Extract the (x, y) coordinate from the center of the cell holding the provided text.  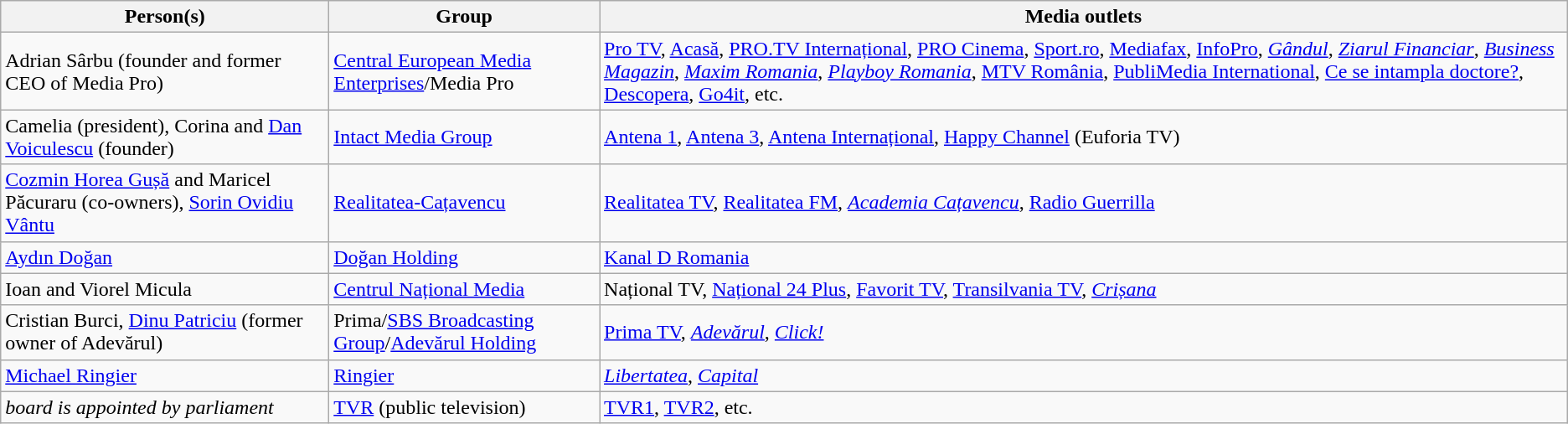
Media outlets (1084, 17)
Kanal D Romania (1084, 257)
Cozmin Horea Gușă and Maricel Păcuraru (co-owners), Sorin Ovidiu Vântu (165, 203)
Adrian Sârbu (founder and former CEO of Media Pro) (165, 71)
TVR (public television) (464, 407)
Realitatea TV, Realitatea FM, Academia Cațavencu, Radio Guerrilla (1084, 203)
Aydın Doğan (165, 257)
Person(s) (165, 17)
Național TV, Național 24 Plus, Favorit TV, Transilvania TV, Crișana (1084, 289)
Ioan and Viorel Micula (165, 289)
Michael Ringier (165, 375)
Prima/SBS Broadcasting Group/Adevărul Holding (464, 332)
Centrul Național Media (464, 289)
Antena 1, Antena 3, Antena Internațional, Happy Channel (Euforia TV) (1084, 137)
board is appointed by parliament (165, 407)
Doğan Holding (464, 257)
Prima TV, Adevărul, Click! (1084, 332)
Realitatea-Cațavencu (464, 203)
Libertatea, Capital (1084, 375)
Cristian Burci, Dinu Patriciu (former owner of Adevărul) (165, 332)
Group (464, 17)
TVR1, TVR2, etc. (1084, 407)
Central European Media Enterprises/Media Pro (464, 71)
Camelia (president), Corina and Dan Voiculescu (founder) (165, 137)
Intact Media Group (464, 137)
Ringier (464, 375)
